From the cell containing the given text, extract its center point as (x, y) coordinate. 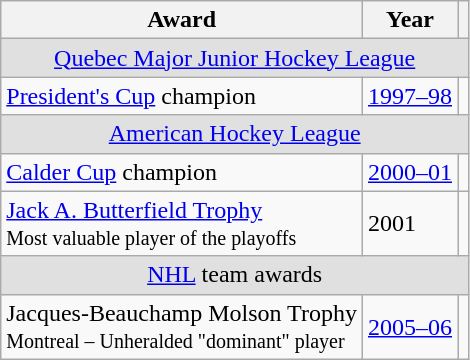
Calder Cup champion (182, 172)
Quebec Major Junior Hockey League (235, 58)
Year (410, 20)
American Hockey League (235, 134)
Award (182, 20)
2005–06 (410, 326)
NHL team awards (235, 275)
2000–01 (410, 172)
Jack A. Butterfield TrophyMost valuable player of the playoffs (182, 224)
2001 (410, 224)
President's Cup champion (182, 96)
1997–98 (410, 96)
Jacques-Beauchamp Molson TrophyMontreal – Unheralded "dominant" player (182, 326)
